Locate the cell with the specified text and output its [x, y] center coordinate. 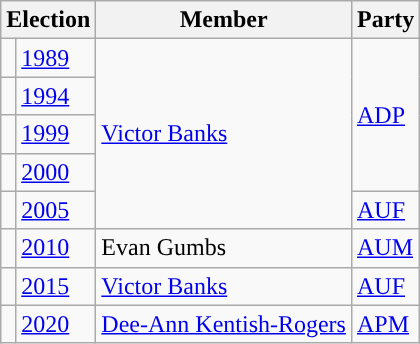
Evan Gumbs [224, 248]
2005 [56, 210]
1989 [56, 58]
AUM [385, 248]
Dee-Ann Kentish-Rogers [224, 324]
Election [48, 20]
APM [385, 324]
1999 [56, 134]
1994 [56, 96]
ADP [385, 115]
Party [385, 20]
2015 [56, 286]
2000 [56, 172]
Member [224, 20]
2020 [56, 324]
2010 [56, 248]
